Identify which cell holds the provided text, then report its (x, y) central coordinate. 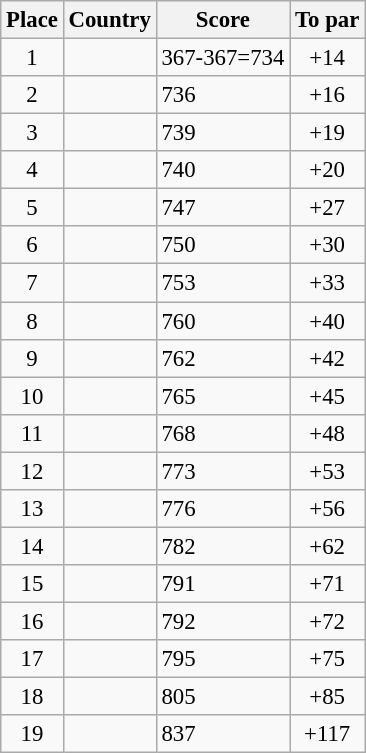
+27 (328, 208)
+72 (328, 621)
367-367=734 (223, 58)
792 (223, 621)
15 (32, 584)
765 (223, 396)
+71 (328, 584)
18 (32, 697)
19 (32, 734)
762 (223, 358)
9 (32, 358)
5 (32, 208)
7 (32, 283)
3 (32, 133)
782 (223, 546)
747 (223, 208)
+40 (328, 321)
8 (32, 321)
10 (32, 396)
+45 (328, 396)
+20 (328, 170)
To par (328, 20)
773 (223, 471)
+19 (328, 133)
795 (223, 659)
13 (32, 509)
+48 (328, 433)
+33 (328, 283)
+30 (328, 245)
+117 (328, 734)
11 (32, 433)
760 (223, 321)
+16 (328, 95)
837 (223, 734)
17 (32, 659)
805 (223, 697)
14 (32, 546)
+75 (328, 659)
16 (32, 621)
768 (223, 433)
+42 (328, 358)
2 (32, 95)
736 (223, 95)
6 (32, 245)
750 (223, 245)
Place (32, 20)
739 (223, 133)
776 (223, 509)
791 (223, 584)
+53 (328, 471)
+85 (328, 697)
Country (110, 20)
+62 (328, 546)
Score (223, 20)
740 (223, 170)
+14 (328, 58)
12 (32, 471)
4 (32, 170)
1 (32, 58)
753 (223, 283)
+56 (328, 509)
